Determine the (X, Y) coordinate at the center of the cell enclosing the given text.  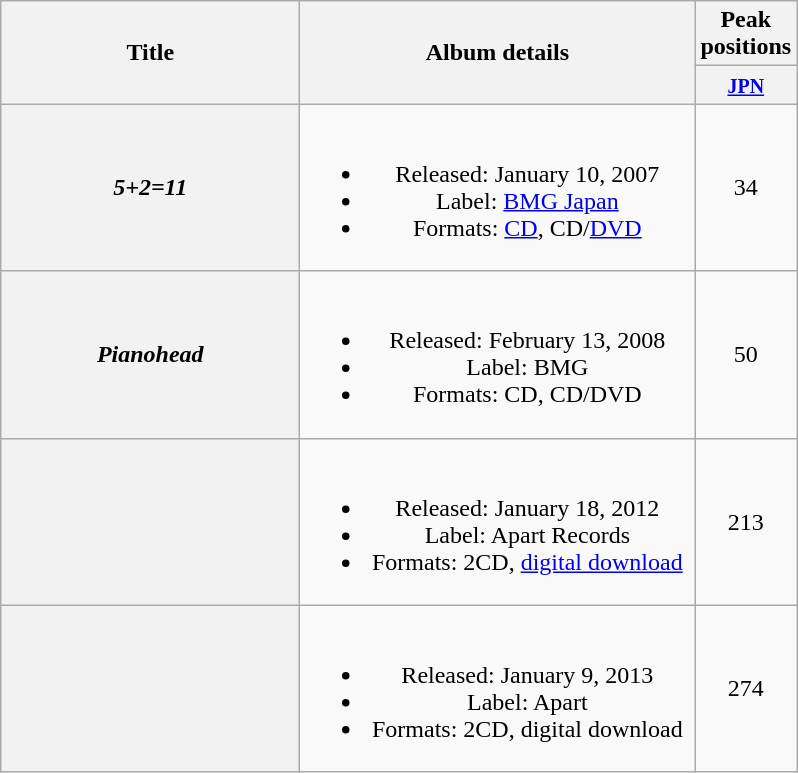
274 (746, 688)
Album details (498, 52)
Pianohead (150, 354)
34 (746, 188)
Released: February 13, 2008Label: BMGFormats: CD, CD/DVD (498, 354)
Released: January 18, 2012Label: Apart RecordsFormats: 2CD, digital download (498, 522)
Released: January 9, 2013Label: ApartFormats: 2CD, digital download (498, 688)
Title (150, 52)
JPN (746, 85)
Released: January 10, 2007Label: BMG JapanFormats: CD, CD/DVD (498, 188)
213 (746, 522)
5+2=11 (150, 188)
50 (746, 354)
Peak positions (746, 34)
